From the cell containing the given text, extract its center point as [X, Y] coordinate. 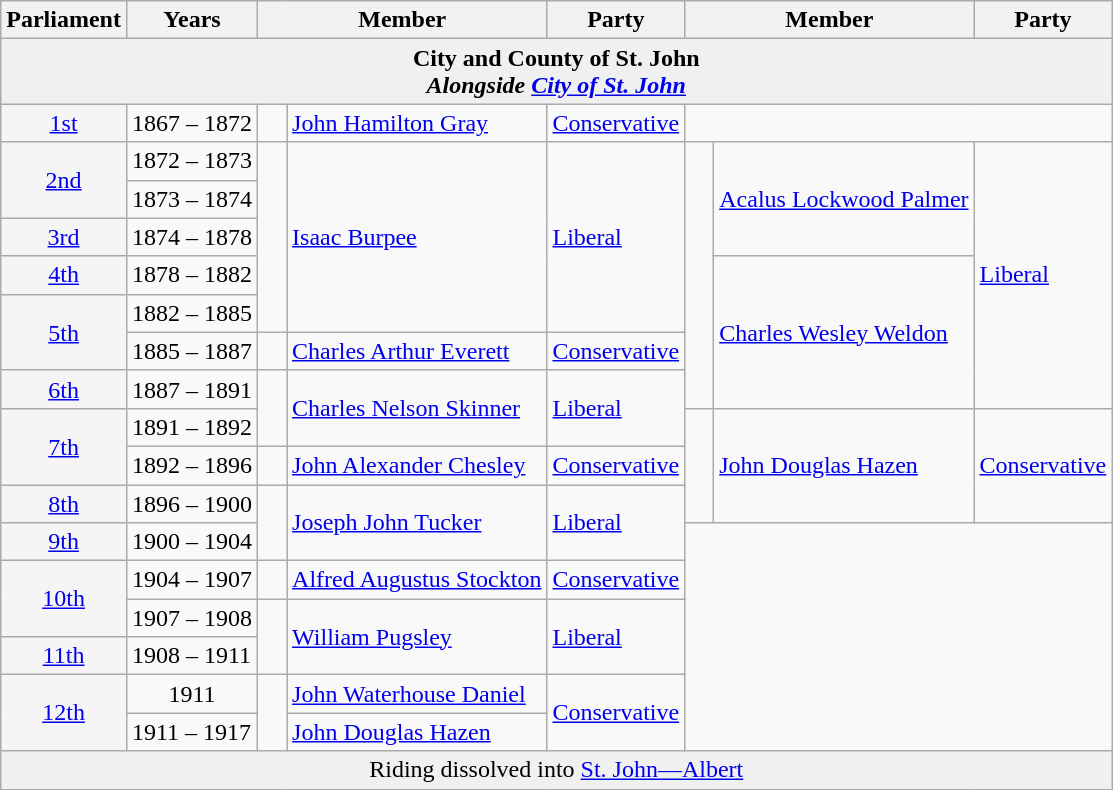
1896 – 1900 [192, 503]
1887 – 1891 [192, 389]
Charles Arthur Everett [417, 351]
1873 – 1874 [192, 199]
12th [64, 713]
William Pugsley [417, 637]
John Waterhouse Daniel [417, 694]
1867 – 1872 [192, 123]
City and County of St. JohnAlongside City of St. John [556, 72]
Isaac Burpee [417, 237]
Parliament [64, 20]
Charles Nelson Skinner [417, 408]
John Alexander Chesley [417, 465]
1907 – 1908 [192, 618]
3rd [64, 237]
1878 – 1882 [192, 275]
1911 [192, 694]
1892 – 1896 [192, 465]
Charles Wesley Weldon [844, 332]
Acalus Lockwood Palmer [844, 199]
John Hamilton Gray [417, 123]
1891 – 1892 [192, 427]
1911 – 1917 [192, 732]
1st [64, 123]
Joseph John Tucker [417, 522]
4th [64, 275]
7th [64, 446]
1900 – 1904 [192, 542]
1904 – 1907 [192, 580]
1908 – 1911 [192, 656]
8th [64, 503]
2nd [64, 180]
1872 – 1873 [192, 161]
5th [64, 332]
Alfred Augustus Stockton [417, 580]
Riding dissolved into St. John—Albert [556, 770]
Years [192, 20]
1882 – 1885 [192, 313]
1874 – 1878 [192, 237]
11th [64, 656]
10th [64, 599]
1885 – 1887 [192, 351]
9th [64, 542]
6th [64, 389]
